Pinpoint the cell where the given text exists, returning its (x, y) midpoint coordinate. 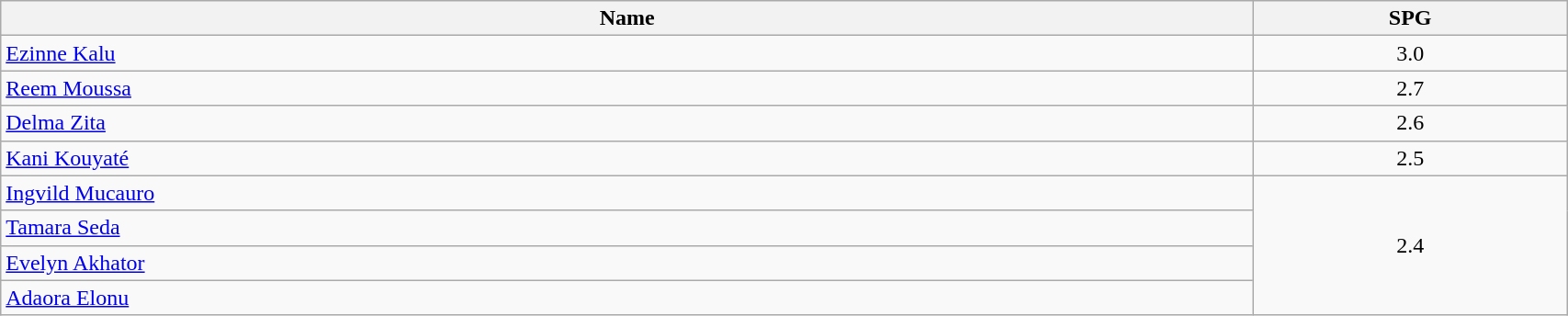
Adaora Elonu (627, 298)
SPG (1411, 18)
Delma Zita (627, 123)
2.4 (1411, 245)
Name (627, 18)
Kani Kouyaté (627, 158)
Reem Moussa (627, 88)
2.7 (1411, 88)
Ezinne Kalu (627, 53)
Ingvild Mucauro (627, 193)
2.6 (1411, 123)
2.5 (1411, 158)
3.0 (1411, 53)
Evelyn Akhator (627, 263)
Tamara Seda (627, 228)
